Return (X, Y) of the center of cell containing provided text 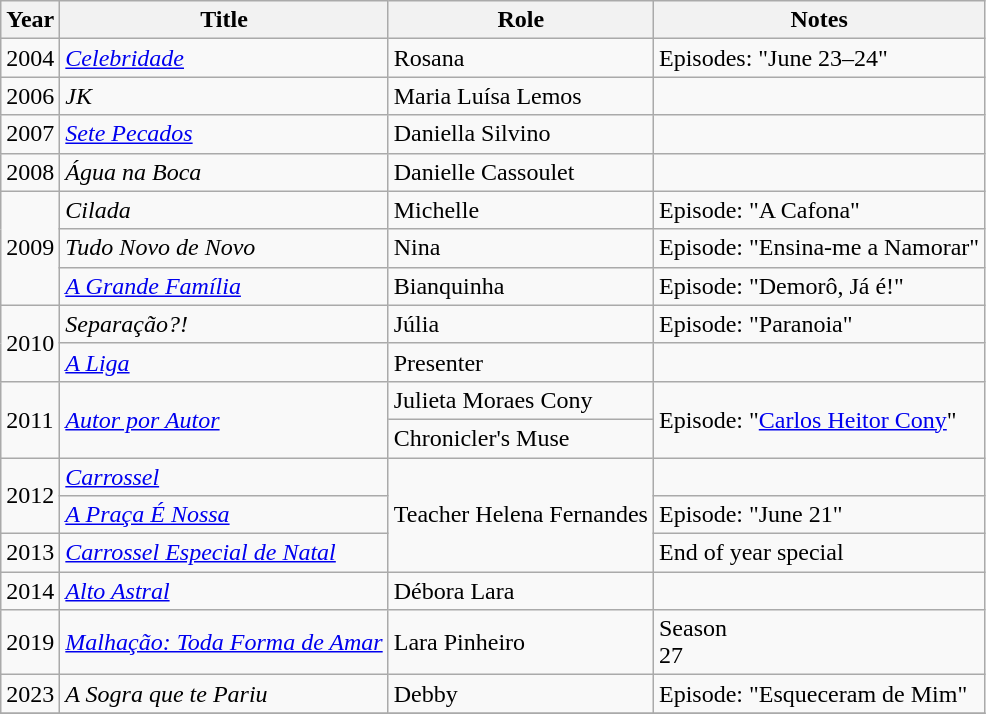
Carrossel Especial de Natal (224, 553)
A Praça É Nossa (224, 515)
Água na Boca (224, 172)
2009 (30, 248)
Episode: "Esqueceram de Mim" (818, 694)
2012 (30, 496)
2008 (30, 172)
Débora Lara (520, 591)
End of year special (818, 553)
2007 (30, 134)
Episode: "A Cafona" (818, 210)
Maria Luísa Lemos (520, 96)
Rosana (520, 58)
Bianquinha (520, 286)
2019 (30, 642)
Danielle Cassoulet (520, 172)
Episodes: "June 23–24" (818, 58)
Role (520, 20)
A Sogra que te Pariu (224, 694)
Julieta Moraes Cony (520, 400)
Cilada (224, 210)
Episode: "Ensina-me a Namorar" (818, 248)
Teacher Helena Fernandes (520, 515)
2006 (30, 96)
Year (30, 20)
Title (224, 20)
Sete Pecados (224, 134)
Michelle (520, 210)
Nina (520, 248)
Júlia (520, 324)
Tudo Novo de Novo (224, 248)
Presenter (520, 362)
Episode: "June 21" (818, 515)
2023 (30, 694)
Separação?! (224, 324)
JK (224, 96)
Season27 (818, 642)
Episode: "Paranoia" (818, 324)
Malhação: Toda Forma de Amar (224, 642)
2004 (30, 58)
A Grande Família (224, 286)
Notes (818, 20)
2010 (30, 343)
Carrossel (224, 477)
Alto Astral (224, 591)
Celebridade (224, 58)
2013 (30, 553)
2011 (30, 419)
Lara Pinheiro (520, 642)
Debby (520, 694)
A Liga (224, 362)
Autor por Autor (224, 419)
2014 (30, 591)
Chronicler's Muse (520, 438)
Daniella Silvino (520, 134)
Episode: "Demorô, Já é!" (818, 286)
Episode: "Carlos Heitor Cony" (818, 419)
